Determine the [X, Y] coordinate at the center of the cell enclosing the given text.  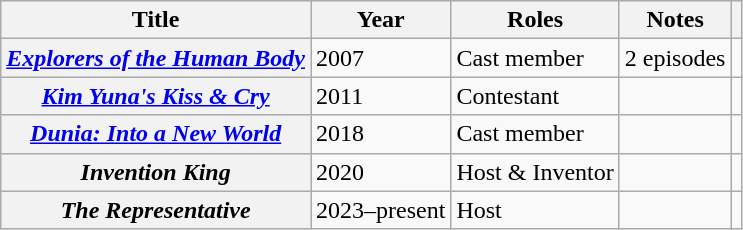
Contestant [535, 96]
2011 [381, 96]
Host [535, 210]
Year [381, 20]
2 episodes [675, 58]
Explorers of the Human Body [156, 58]
2018 [381, 134]
2023–present [381, 210]
The Representative [156, 210]
Invention King [156, 172]
2020 [381, 172]
Notes [675, 20]
Host & Inventor [535, 172]
Kim Yuna's Kiss & Cry [156, 96]
Dunia: Into a New World [156, 134]
2007 [381, 58]
Title [156, 20]
Roles [535, 20]
